Find where the given text appears and provide that cell's center as (x, y) coordinate. 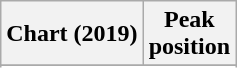
Peakposition (189, 34)
Chart (2019) (72, 34)
